Detect which cell encompasses the target text, then output its [X, Y] center coordinate. 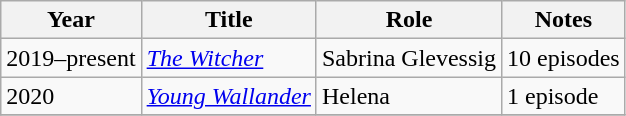
2020 [71, 96]
Role [408, 20]
Year [71, 20]
2019–present [71, 58]
Title [228, 20]
The Witcher [228, 58]
Young Wallander [228, 96]
Helena [408, 96]
10 episodes [563, 58]
1 episode [563, 96]
Notes [563, 20]
Sabrina Glevessig [408, 58]
